For the text-containing cell, return its midpoint in (x, y) coordinate format. 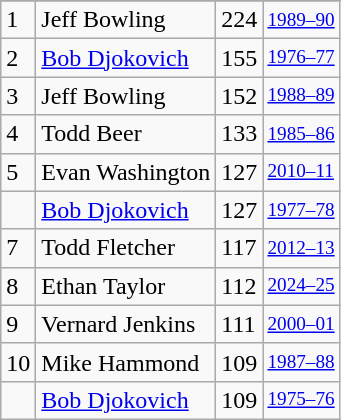
1975–76 (301, 400)
112 (240, 286)
1977–78 (301, 210)
Todd Beer (126, 134)
7 (18, 248)
1985–86 (301, 134)
Ethan Taylor (126, 286)
8 (18, 286)
Vernard Jenkins (126, 324)
10 (18, 362)
5 (18, 172)
2012–13 (301, 248)
1987–88 (301, 362)
152 (240, 96)
1 (18, 20)
1989–90 (301, 20)
133 (240, 134)
1976–77 (301, 58)
111 (240, 324)
2024–25 (301, 286)
2 (18, 58)
155 (240, 58)
117 (240, 248)
1988–89 (301, 96)
2010–11 (301, 172)
Mike Hammond (126, 362)
9 (18, 324)
Evan Washington (126, 172)
Todd Fletcher (126, 248)
4 (18, 134)
2000–01 (301, 324)
3 (18, 96)
224 (240, 20)
